Scan for the cell matching the given text and deliver its [X, Y] coordinate at center. 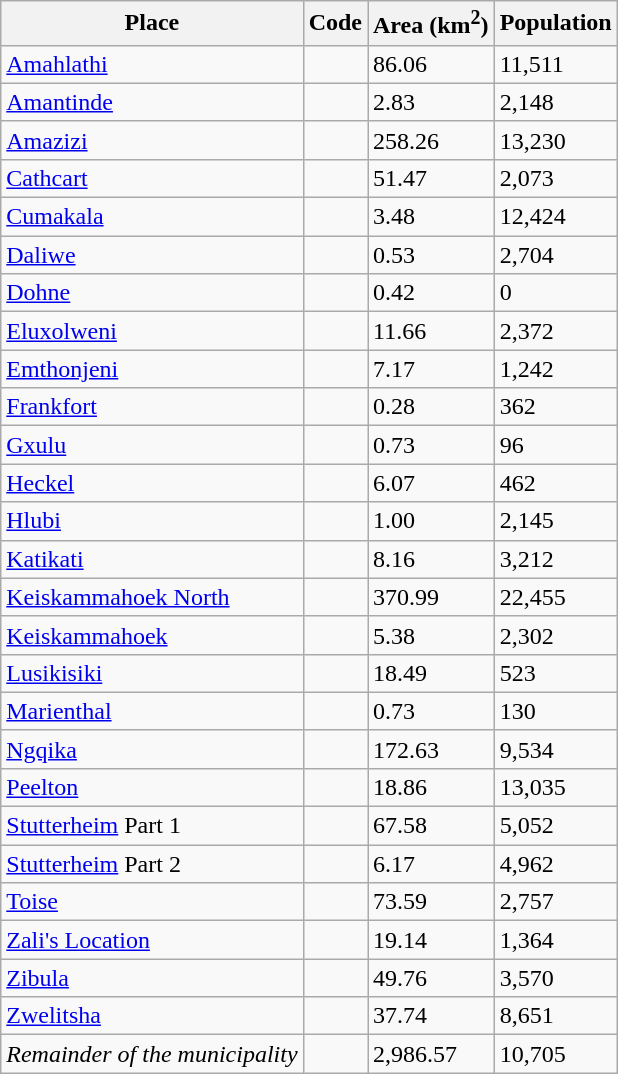
18.49 [432, 673]
3,212 [556, 559]
1,364 [556, 940]
Gxulu [152, 445]
86.06 [432, 64]
Stutterheim Part 2 [152, 864]
1.00 [432, 521]
3.48 [432, 217]
7.17 [432, 369]
172.63 [432, 749]
0 [556, 293]
130 [556, 711]
Code [335, 24]
2.83 [432, 102]
362 [556, 407]
6.17 [432, 864]
67.58 [432, 826]
8,651 [556, 1016]
19.14 [432, 940]
11.66 [432, 331]
Daliwe [152, 255]
0.53 [432, 255]
5,052 [556, 826]
258.26 [432, 140]
Dohne [152, 293]
Toise [152, 902]
18.86 [432, 787]
2,073 [556, 178]
96 [556, 445]
Hlubi [152, 521]
Amahlathi [152, 64]
Keiskammahoek North [152, 597]
Cumakala [152, 217]
13,230 [556, 140]
5.38 [432, 635]
8.16 [432, 559]
Marienthal [152, 711]
37.74 [432, 1016]
12,424 [556, 217]
3,570 [556, 978]
Cathcart [152, 178]
Ngqika [152, 749]
Amantinde [152, 102]
Amazizi [152, 140]
462 [556, 483]
51.47 [432, 178]
Zwelitsha [152, 1016]
9,534 [556, 749]
Emthonjeni [152, 369]
6.07 [432, 483]
Lusikisiki [152, 673]
0.42 [432, 293]
2,986.57 [432, 1054]
370.99 [432, 597]
11,511 [556, 64]
Zibula [152, 978]
13,035 [556, 787]
1,242 [556, 369]
49.76 [432, 978]
523 [556, 673]
2,145 [556, 521]
0.28 [432, 407]
2,148 [556, 102]
Zali's Location [152, 940]
Peelton [152, 787]
2,704 [556, 255]
Heckel [152, 483]
2,302 [556, 635]
10,705 [556, 1054]
Remainder of the municipality [152, 1054]
Keiskammahoek [152, 635]
2,757 [556, 902]
2,372 [556, 331]
Area (km2) [432, 24]
22,455 [556, 597]
4,962 [556, 864]
Frankfort [152, 407]
73.59 [432, 902]
Stutterheim Part 1 [152, 826]
Eluxolweni [152, 331]
Katikati [152, 559]
Population [556, 24]
Place [152, 24]
